Return the [x, y] coordinate for the center point of the cell that contains the specified text.  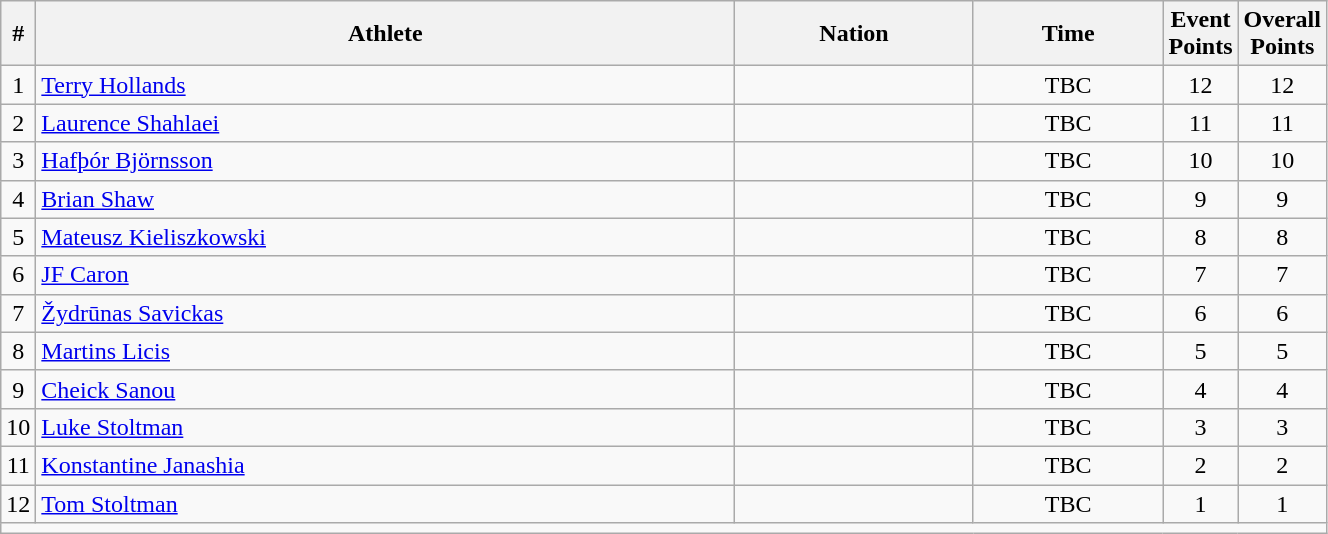
# [18, 34]
Time [1068, 34]
Konstantine Janashia [386, 465]
Mateusz Kieliszkowski [386, 237]
Žydrūnas Savickas [386, 313]
Luke Stoltman [386, 427]
Overall Points [1282, 34]
Hafþór Björnsson [386, 161]
Terry Hollands [386, 85]
Cheick Sanou [386, 389]
Athlete [386, 34]
Brian Shaw [386, 199]
Nation [854, 34]
Tom Stoltman [386, 503]
Martins Licis [386, 351]
Laurence Shahlaei [386, 123]
Event Points [1200, 34]
JF Caron [386, 275]
